Search for the cell housing the specified text and yield its (X, Y) center coordinate. 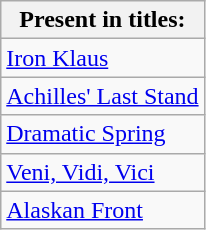
Achilles' Last Stand (102, 96)
Veni, Vidi, Vici (102, 172)
Iron Klaus (102, 58)
Present in titles: (102, 20)
Alaskan Front (102, 210)
Dramatic Spring (102, 134)
